Provide the [x, y] coordinate of the cell's center where the given text is located.  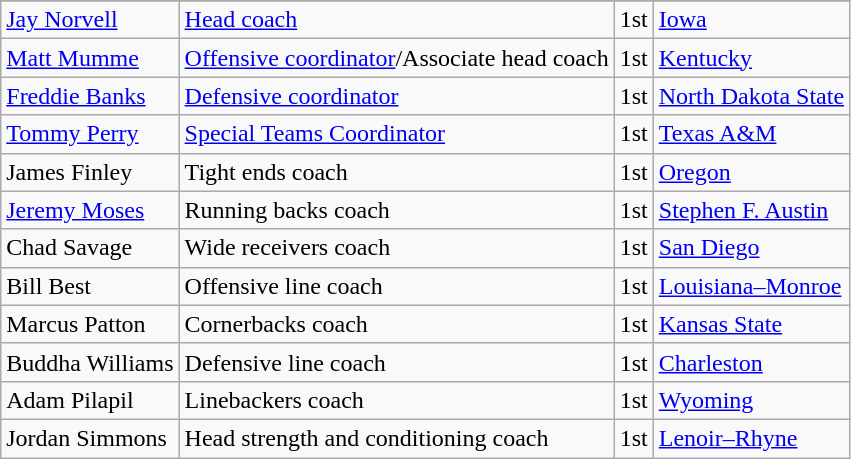
Bill Best [90, 286]
Oregon [751, 172]
Defensive line coach [396, 362]
Buddha Williams [90, 362]
Wyoming [751, 400]
North Dakota State [751, 96]
Running backs coach [396, 210]
Offensive line coach [396, 286]
Jay Norvell [90, 20]
Jeremy Moses [90, 210]
James Finley [90, 172]
San Diego [751, 248]
Linebackers coach [396, 400]
Head coach [396, 20]
Louisiana–Monroe [751, 286]
Kansas State [751, 324]
Tight ends coach [396, 172]
Adam Pilapil [90, 400]
Cornerbacks coach [396, 324]
Head strength and conditioning coach [396, 438]
Offensive coordinator/Associate head coach [396, 58]
Charleston [751, 362]
Iowa [751, 20]
Marcus Patton [90, 324]
Jordan Simmons [90, 438]
Texas A&M [751, 134]
Special Teams Coordinator [396, 134]
Tommy Perry [90, 134]
Wide receivers coach [396, 248]
Lenoir–Rhyne [751, 438]
Freddie Banks [90, 96]
Stephen F. Austin [751, 210]
Defensive coordinator [396, 96]
Matt Mumme [90, 58]
Chad Savage [90, 248]
Kentucky [751, 58]
